Return the (x, y) coordinate for the center point of the cell that contains the specified text.  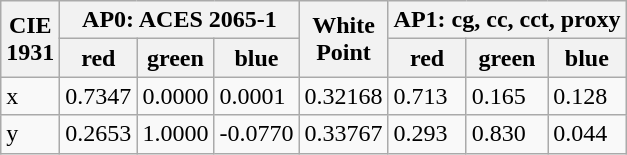
AP1: cg, cc, cct, proxy (507, 20)
AP0: ACES 2065-1 (180, 20)
0.33767 (344, 134)
0.0000 (176, 96)
0.0001 (256, 96)
-0.0770 (256, 134)
0.713 (427, 96)
CIE1931 (30, 39)
0.32168 (344, 96)
0.2653 (98, 134)
0.830 (507, 134)
0.293 (427, 134)
WhitePoint (344, 39)
0.165 (507, 96)
x (30, 96)
0.128 (587, 96)
0.044 (587, 134)
0.7347 (98, 96)
1.0000 (176, 134)
y (30, 134)
